For the text-containing cell, return its midpoint in (X, Y) coordinate format. 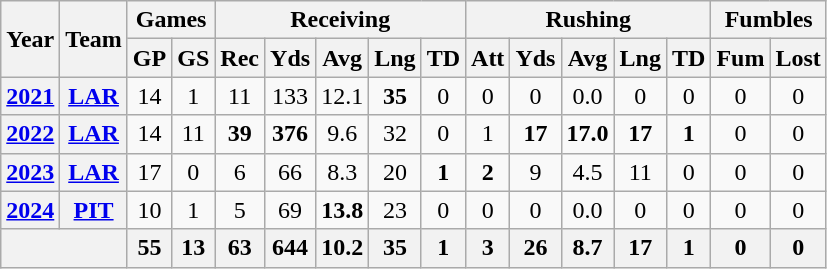
10 (149, 210)
12.1 (342, 96)
39 (240, 134)
23 (395, 210)
Rushing (588, 20)
2022 (30, 134)
2023 (30, 172)
GP (149, 58)
9 (536, 172)
2024 (30, 210)
376 (290, 134)
63 (240, 248)
Team (94, 39)
17.0 (588, 134)
Rec (240, 58)
32 (395, 134)
Lost (798, 58)
5 (240, 210)
644 (290, 248)
13 (194, 248)
10.2 (342, 248)
13.8 (342, 210)
26 (536, 248)
55 (149, 248)
69 (290, 210)
133 (290, 96)
Att (488, 58)
9.6 (342, 134)
6 (240, 172)
3 (488, 248)
Receiving (340, 20)
PIT (94, 210)
4.5 (588, 172)
8.3 (342, 172)
GS (194, 58)
Year (30, 39)
2021 (30, 96)
Fumbles (768, 20)
66 (290, 172)
8.7 (588, 248)
2 (488, 172)
Fum (740, 58)
Games (170, 20)
20 (395, 172)
